Provide the (x, y) coordinate of the cell's center where the given text is located.  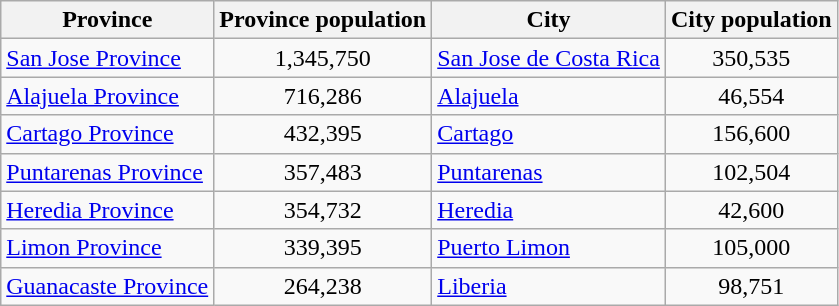
1,345,750 (323, 58)
Alajuela (549, 96)
105,000 (751, 248)
City population (751, 20)
Alajuela Province (108, 96)
San Jose de Costa Rica (549, 58)
432,395 (323, 134)
339,395 (323, 248)
Puerto Limon (549, 248)
Province population (323, 20)
City (549, 20)
354,732 (323, 210)
156,600 (751, 134)
Limon Province (108, 248)
Province (108, 20)
Cartago (549, 134)
San Jose Province (108, 58)
357,483 (323, 172)
264,238 (323, 286)
Liberia (549, 286)
42,600 (751, 210)
Heredia Province (108, 210)
Puntarenas Province (108, 172)
Heredia (549, 210)
102,504 (751, 172)
46,554 (751, 96)
350,535 (751, 58)
Cartago Province (108, 134)
98,751 (751, 286)
Guanacaste Province (108, 286)
Puntarenas (549, 172)
716,286 (323, 96)
